Output the (X, Y) coordinate of the center of the cell containing the given text.  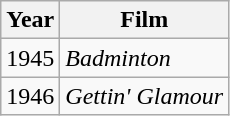
Badminton (144, 58)
Film (144, 20)
Gettin' Glamour (144, 96)
1946 (30, 96)
Year (30, 20)
1945 (30, 58)
